Extract the [X, Y] coordinate from the center of the cell holding the provided text.  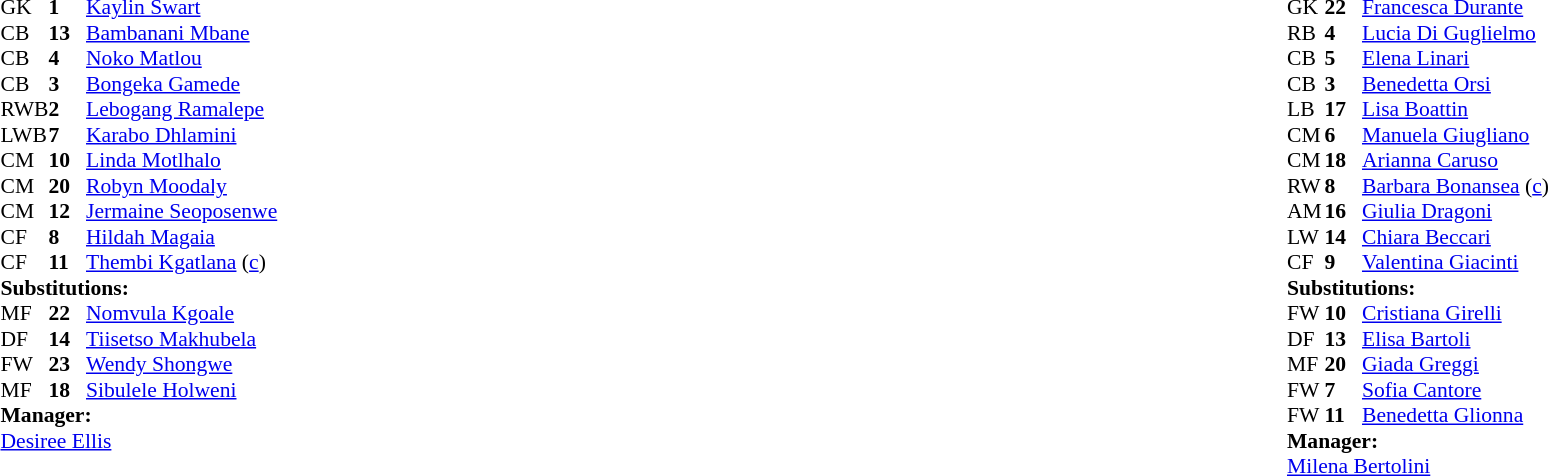
RWB [24, 109]
Linda Motlhalo [182, 161]
Substitutions: [138, 288]
Tiisetso Makhubela [182, 339]
Hildah Magaia [182, 237]
Robyn Moodaly [182, 186]
Bambanani Mbane [182, 33]
Lebogang Ramalepe [182, 109]
16 [1343, 211]
Thembi Kgatlana (c) [182, 263]
22 [67, 313]
Karabo Dhlamini [182, 135]
17 [1343, 109]
5 [1343, 59]
9 [1343, 263]
Bongeka Gamede [182, 84]
Sibulele Holweni [182, 390]
23 [67, 365]
LB [1306, 109]
Nomvula Kgoale [182, 313]
12 [67, 211]
6 [1343, 135]
LWB [24, 135]
Manager: [138, 415]
RW [1306, 186]
Wendy Shongwe [182, 365]
LW [1306, 237]
AM [1306, 211]
2 [67, 109]
Jermaine Seoposenwe [182, 211]
RB [1306, 33]
Desiree Ellis [138, 441]
Noko Matlou [182, 59]
